Return the [X, Y] coordinate for the center point of the cell that contains the specified text.  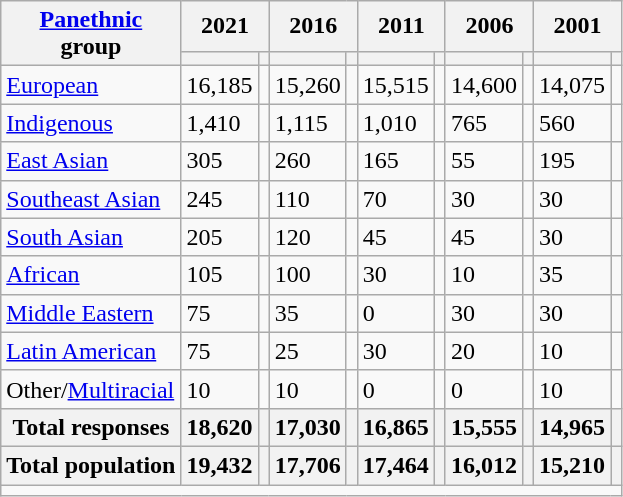
Middle Eastern [91, 313]
South Asian [91, 237]
Other/Multiracial [91, 389]
East Asian [91, 161]
European [91, 85]
2006 [489, 26]
260 [308, 161]
17,030 [308, 427]
25 [308, 351]
245 [220, 199]
2011 [401, 26]
765 [484, 123]
14,965 [572, 427]
100 [308, 275]
18,620 [220, 427]
105 [220, 275]
17,706 [308, 465]
African [91, 275]
195 [572, 161]
16,865 [396, 427]
55 [484, 161]
Total responses [91, 427]
Panethnicgroup [91, 34]
Total population [91, 465]
15,555 [484, 427]
Latin American [91, 351]
165 [396, 161]
Southeast Asian [91, 199]
Indigenous [91, 123]
14,600 [484, 85]
15,210 [572, 465]
2016 [313, 26]
560 [572, 123]
110 [308, 199]
1,410 [220, 123]
17,464 [396, 465]
2001 [578, 26]
14,075 [572, 85]
205 [220, 237]
16,185 [220, 85]
70 [396, 199]
305 [220, 161]
1,010 [396, 123]
1,115 [308, 123]
20 [484, 351]
2021 [225, 26]
15,515 [396, 85]
16,012 [484, 465]
120 [308, 237]
19,432 [220, 465]
15,260 [308, 85]
